Determine the (x, y) coordinate at the center of the cell enclosing the given text.  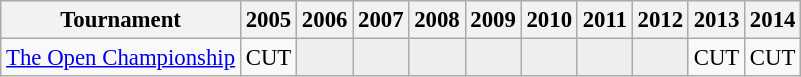
2008 (437, 20)
2005 (268, 20)
2013 (716, 20)
2011 (604, 20)
2009 (493, 20)
2010 (549, 20)
Tournament (121, 20)
2014 (773, 20)
2012 (660, 20)
2007 (381, 20)
2006 (325, 20)
The Open Championship (121, 58)
